Output the [X, Y] coordinate of the center of the cell containing the given text.  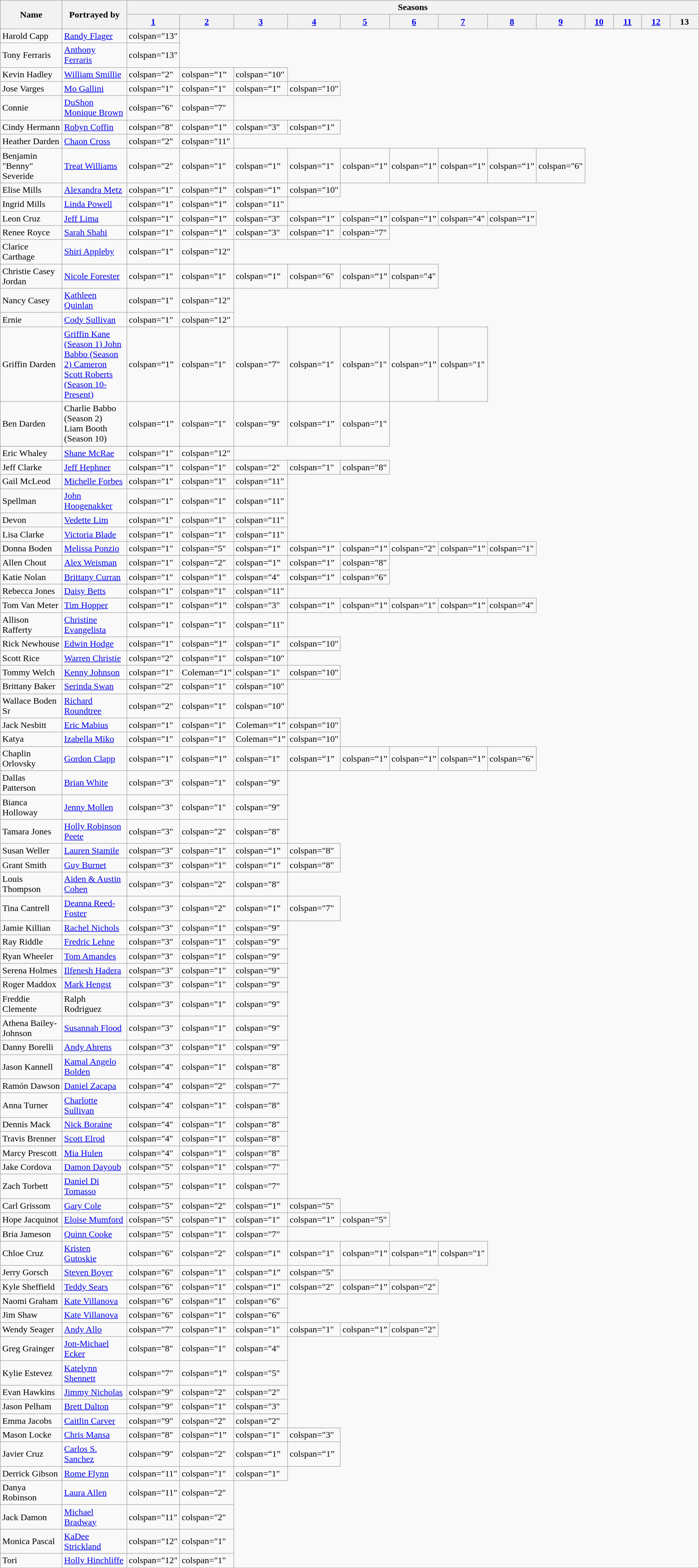
9 [561, 22]
Kyle Sheffield [31, 1287]
Travis Brenner [31, 1138]
Jason Pelham [31, 1406]
Cindy Hermann [31, 127]
3 [261, 22]
Melissa Ponzio [94, 548]
Jack Nesbitt [31, 725]
Chloe Cruz [31, 1254]
Ilfenesh Hadera [94, 970]
Griffin Kane (Season 1) John Babbo (Season 2) Cameron Scott Roberts (Season 10-Present) [94, 364]
Holly Hinchliffe [94, 1561]
Ernie [31, 320]
Nancy Casey [31, 300]
Benjamin "Benny" Severide [31, 165]
Michelle Forbes [94, 481]
Andy Ahrens [94, 1047]
Chris Mansa [94, 1435]
Kylie Estevez [31, 1373]
11 [628, 22]
Freddie Clemente [31, 1004]
Kenny Johnson [94, 672]
Treat Williams [94, 165]
Griffin Darden [31, 364]
Jeff Hephner [94, 467]
Nick Boraine [94, 1124]
Danny Borelli [31, 1047]
Gordon Clapp [94, 758]
Portrayed by [94, 15]
Carl Grissom [31, 1206]
Allen Chout [31, 563]
Cody Sullivan [94, 320]
Ben Darden [31, 424]
Tina Cantrell [31, 908]
Naomi Graham [31, 1301]
Daisy Betts [94, 591]
Kristen Gutoskie [94, 1254]
Brittany Baker [31, 687]
Heather Darden [31, 141]
Wendy Seager [31, 1329]
Caitlin Carver [94, 1420]
Daniel Di Tomasso [94, 1186]
Devon [31, 520]
Warren Christie [94, 658]
Scott Elrod [94, 1138]
Jenny Mollen [94, 807]
DuShon Monique Brown [94, 108]
Tim Hopper [94, 605]
Mo Gallini [94, 89]
Christie Casey Jordan [31, 276]
Chaon Cross [94, 141]
Izabella Miko [94, 739]
Mark Hengst [94, 985]
Evan Hawkins [31, 1392]
Brittany Curran [94, 577]
Katya [31, 739]
Charlotte Sullivan [94, 1105]
Andy Allo [94, 1329]
Spellman [31, 501]
Dallas Patterson [31, 783]
Jim Shaw [31, 1315]
Kamal Angelo Bolden [94, 1067]
Donna Boden [31, 548]
Charlie Babbo (Season 2)Liam Booth (Season 10) [94, 424]
William Smillie [94, 74]
Athena Bailey-Johnson [31, 1028]
Mia Hulen [94, 1153]
Quinn Cooke [94, 1234]
Zach Torbett [31, 1186]
Mason Locke [31, 1435]
Kevin Hadley [31, 74]
Jerry Gorsch [31, 1273]
Ingrid Mills [31, 204]
Greg Grainger [31, 1348]
Jamie Killian [31, 928]
Tom Amandes [94, 956]
Susannah Flood [94, 1028]
Renee Royce [31, 233]
Rachel Nichols [94, 928]
Rick Newhouse [31, 644]
KaDee Strickland [94, 1541]
Tori [31, 1561]
Alex Weisman [94, 563]
Jack Damon [31, 1517]
Monica Pascal [31, 1541]
Jon-Michael Ecker [94, 1348]
Seasons [413, 7]
Derrick Gibson [31, 1474]
Bianca Holloway [31, 807]
Eric Whaley [31, 453]
Jake Cordova [31, 1167]
John Hoogenakker [94, 501]
Elise Mills [31, 190]
Chaplin Orlovsky [31, 758]
Deanna Reed-Foster [94, 908]
Daniel Zacapa [94, 1086]
8 [512, 22]
Javier Cruz [31, 1454]
Tommy Welch [31, 672]
Lauren Stamile [94, 850]
10 [599, 22]
Aiden & Austin Cohen [94, 884]
Emma Jacobs [31, 1420]
Connie [31, 108]
Jason Kannell [31, 1067]
Grant Smith [31, 865]
Nicole Forester [94, 276]
Marcy Prescott [31, 1153]
Katelynn Shennett [94, 1373]
Jeff Clarke [31, 467]
Harold Capp [31, 36]
Christine Evangelista [94, 625]
Tom Van Meter [31, 605]
Ray Riddle [31, 942]
Shiri Appleby [94, 252]
Scott Rice [31, 658]
Brett Dalton [94, 1406]
2 [207, 22]
Louis Thompson [31, 884]
Edwin Hodge [94, 644]
5 [365, 22]
Name [31, 15]
Anna Turner [31, 1105]
Eric Mabius [94, 725]
Guy Burnet [94, 865]
Rebecca Jones [31, 591]
Ralph Rodriguez [94, 1004]
13 [684, 22]
1 [153, 22]
Teddy Sears [94, 1287]
Kathleen Quinlan [94, 300]
Shane McRae [94, 453]
7 [463, 22]
Jimmy Nicholas [94, 1392]
Richard Roundtree [94, 706]
Susan Weller [31, 850]
Robyn Coffin [94, 127]
Serinda Swan [94, 687]
Clarice Carthage [31, 252]
Leon Cruz [31, 219]
Tony Ferraris [31, 55]
Danya Robinson [31, 1493]
Damon Dayoub [94, 1167]
Wallace Boden Sr [31, 706]
Laura Allen [94, 1493]
Eloise Mumford [94, 1220]
4 [314, 22]
Anthony Ferraris [94, 55]
Dennis Mack [31, 1124]
Alexandra Metz [94, 190]
Lisa Clarke [31, 534]
Katie Nolan [31, 577]
Bria Jameson [31, 1234]
Rome Flynn [94, 1474]
Gary Cole [94, 1206]
Randy Flager [94, 36]
Fredric Lehne [94, 942]
Tamara Jones [31, 831]
6 [414, 22]
Jose Varges [31, 89]
Serena Holmes [31, 970]
Roger Maddox [31, 985]
Linda Powell [94, 204]
Victoria Blade [94, 534]
Ryan Wheeler [31, 956]
Carlos S. Sanchez [94, 1454]
12 [656, 22]
Gail McLeod [31, 481]
Sarah Shahi [94, 233]
Ramón Dawson [31, 1086]
Holly Robinson Peete [94, 831]
Vedette Lim [94, 520]
Hope Jacquinot [31, 1220]
Jeff Lima [94, 219]
Michael Bradway [94, 1517]
Brian White [94, 783]
Allison Rafferty [31, 625]
Steven Boyer [94, 1273]
